Output the (X, Y) coordinate of the center of the cell containing the given text.  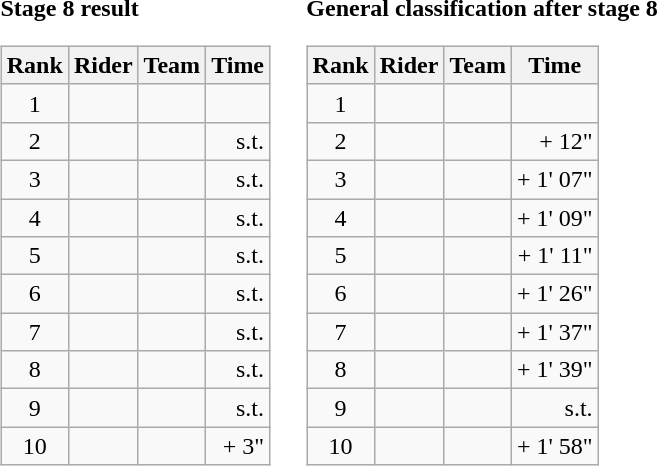
+ 1' 26" (554, 294)
+ 1' 07" (554, 179)
+ 1' 39" (554, 370)
+ 1' 09" (554, 217)
+ 3" (238, 446)
+ 1' 37" (554, 332)
+ 1' 58" (554, 446)
+ 1' 11" (554, 256)
+ 12" (554, 141)
